Capture the cell that displays the provided text and extract its (X, Y) central coordinate. 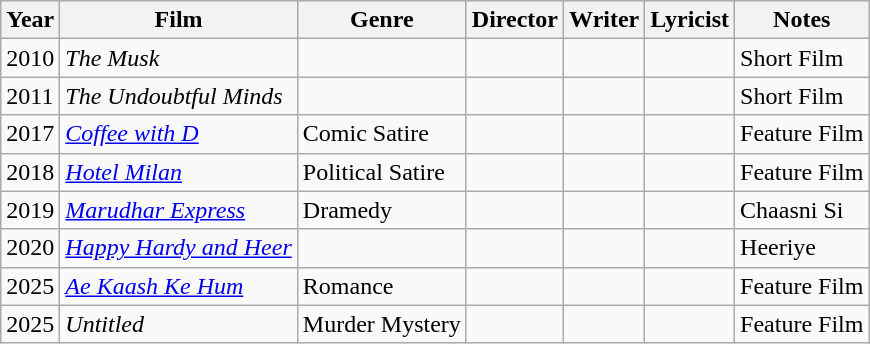
The Undoubtful Minds (178, 96)
Writer (604, 20)
Comic Satire (382, 134)
Murder Mystery (382, 324)
Romance (382, 286)
Untitled (178, 324)
2019 (30, 210)
Genre (382, 20)
Coffee with D (178, 134)
Notes (802, 20)
Happy Hardy and Heer (178, 248)
2017 (30, 134)
Director (514, 20)
Marudhar Express (178, 210)
Heeriye (802, 248)
Ae Kaash Ke Hum (178, 286)
Chaasni Si (802, 210)
2011 (30, 96)
Dramedy (382, 210)
Film (178, 20)
Year (30, 20)
2020 (30, 248)
The Musk (178, 58)
Political Satire (382, 172)
Hotel Milan (178, 172)
Lyricist (690, 20)
2010 (30, 58)
2018 (30, 172)
